Return (X, Y) of the center of cell containing provided text 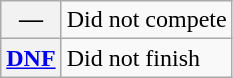
Did not finish (146, 58)
— (31, 20)
Did not compete (146, 20)
DNF (31, 58)
